Pinpoint the cell where the given text exists, returning its (X, Y) midpoint coordinate. 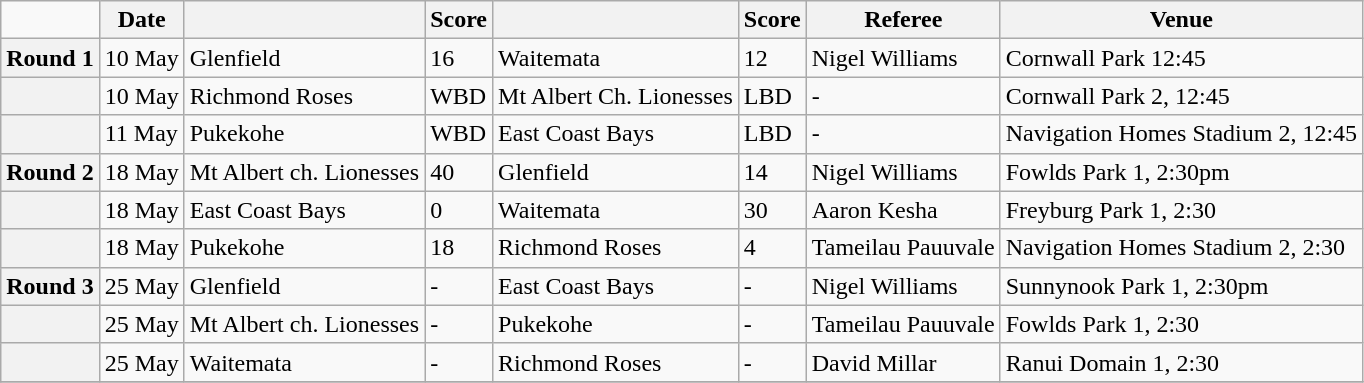
Cornwall Park 2, 12:45 (1181, 96)
18 (459, 248)
16 (459, 58)
Date (142, 20)
Round 2 (50, 172)
Cornwall Park 12:45 (1181, 58)
David Millar (903, 362)
40 (459, 172)
Mt Albert Ch. Lionesses (616, 96)
Venue (1181, 20)
14 (772, 172)
Round 1 (50, 58)
Freyburg Park 1, 2:30 (1181, 210)
Navigation Homes Stadium 2, 12:45 (1181, 134)
Fowlds Park 1, 2:30 (1181, 324)
Referee (903, 20)
30 (772, 210)
Aaron Kesha (903, 210)
Sunnynook Park 1, 2:30pm (1181, 286)
0 (459, 210)
4 (772, 248)
12 (772, 58)
Navigation Homes Stadium 2, 2:30 (1181, 248)
11 May (142, 134)
Fowlds Park 1, 2:30pm (1181, 172)
Round 3 (50, 286)
Ranui Domain 1, 2:30 (1181, 362)
